Capture the cell that displays the provided text and extract its [X, Y] central coordinate. 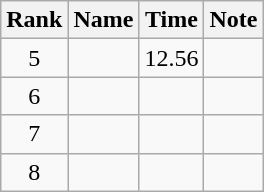
6 [34, 96]
Note [234, 20]
8 [34, 172]
5 [34, 58]
Time [172, 20]
12.56 [172, 58]
Name [104, 20]
Rank [34, 20]
7 [34, 134]
